Pinpoint the cell where the given text exists, returning its [x, y] midpoint coordinate. 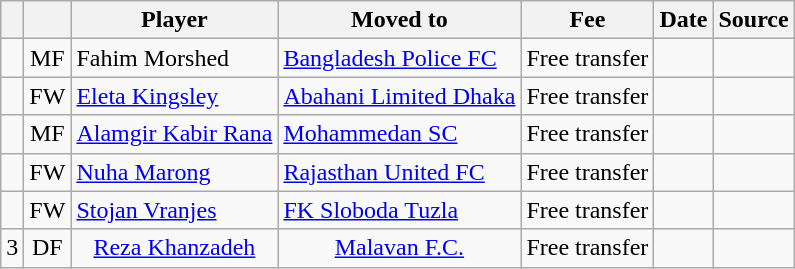
Source [754, 20]
Fahim Morshed [174, 58]
Eleta Kingsley [174, 96]
Mohammedan SC [400, 134]
Malavan F.C. [400, 248]
DF [48, 248]
Moved to [400, 20]
Date [684, 20]
Abahani Limited Dhaka [400, 96]
FK Sloboda Tuzla [400, 210]
Player [174, 20]
Fee [588, 20]
Stojan Vranjes [174, 210]
Reza Khanzadeh [174, 248]
Alamgir Kabir Rana [174, 134]
Rajasthan United FC [400, 172]
Nuha Marong [174, 172]
3 [12, 248]
Bangladesh Police FC [400, 58]
